Pinpoint the cell where the given text exists, returning its [x, y] midpoint coordinate. 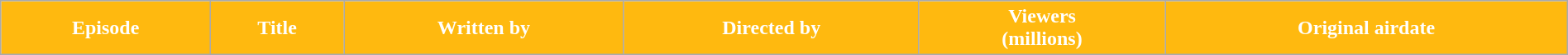
Written by [485, 28]
Episode [106, 28]
Original airdate [1366, 28]
Viewers(millions) [1042, 28]
Title [278, 28]
Directed by [771, 28]
